Output the (x, y) coordinate of the center of the cell containing the given text.  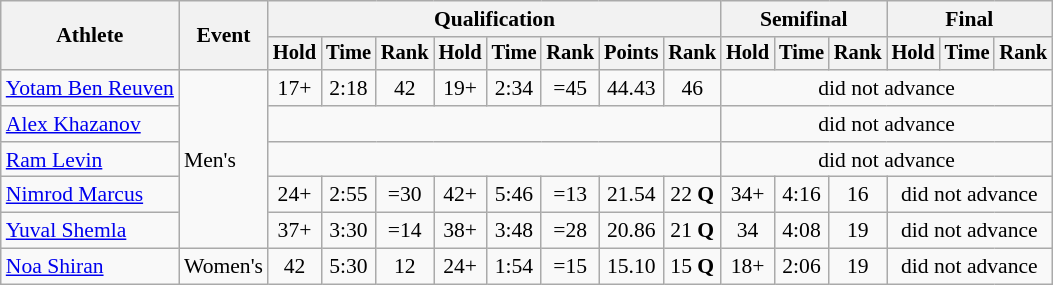
Semifinal (804, 19)
Nimrod Marcus (90, 195)
21.54 (631, 195)
2:18 (348, 88)
=13 (570, 195)
15 Q (692, 267)
Yuval Shemla (90, 231)
Event (224, 36)
44.43 (631, 88)
34 (748, 231)
22 Q (692, 195)
2:34 (514, 88)
Qualification (494, 19)
Yotam Ben Reuven (90, 88)
20.86 (631, 231)
18+ (748, 267)
15.10 (631, 267)
37+ (294, 231)
Ram Levin (90, 160)
34+ (748, 195)
17+ (294, 88)
Final (970, 19)
5:46 (514, 195)
4:16 (802, 195)
2:06 (802, 267)
21 Q (692, 231)
3:48 (514, 231)
5:30 (348, 267)
=45 (570, 88)
16 (858, 195)
=15 (570, 267)
Women's (224, 267)
46 (692, 88)
Noa Shiran (90, 267)
12 (405, 267)
Points (631, 54)
38+ (460, 231)
=14 (405, 231)
=30 (405, 195)
Men's (224, 159)
3:30 (348, 231)
Athlete (90, 36)
19+ (460, 88)
42+ (460, 195)
4:08 (802, 231)
=28 (570, 231)
Alex Khazanov (90, 124)
2:55 (348, 195)
1:54 (514, 267)
